Scan for the cell matching the given text and deliver its [X, Y] coordinate at center. 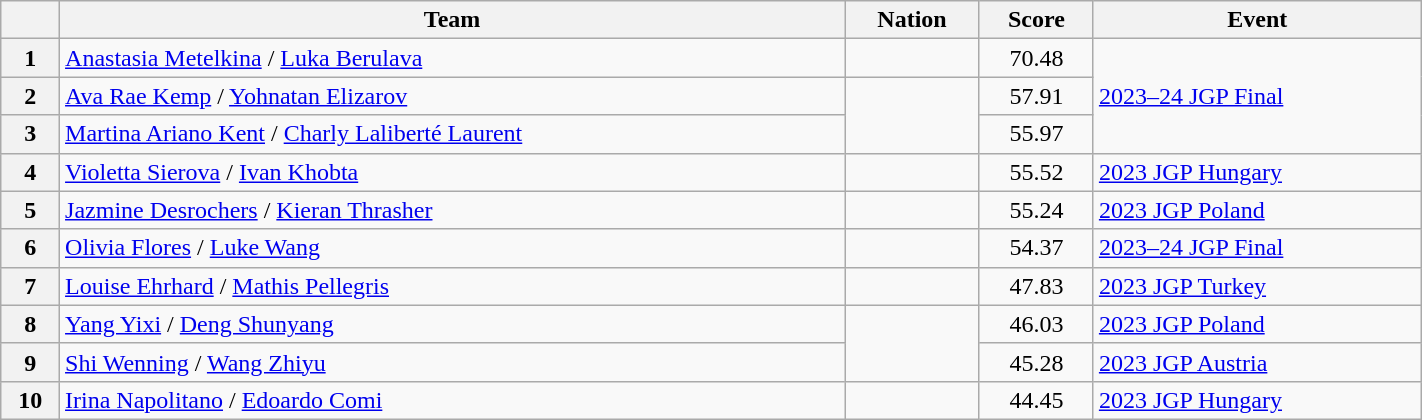
9 [30, 362]
Yang Yixi / Deng Shunyang [452, 324]
Nation [912, 20]
2 [30, 96]
2023 JGP Turkey [1257, 286]
1 [30, 58]
47.83 [1036, 286]
Event [1257, 20]
7 [30, 286]
55.52 [1036, 172]
44.45 [1036, 400]
46.03 [1036, 324]
Violetta Sierova / Ivan Khobta [452, 172]
4 [30, 172]
Jazmine Desrochers / Kieran Thrasher [452, 210]
6 [30, 248]
Irina Napolitano / Edoardo Comi [452, 400]
3 [30, 134]
Olivia Flores / Luke Wang [452, 248]
Anastasia Metelkina / Luka Berulava [452, 58]
2023 JGP Austria [1257, 362]
55.24 [1036, 210]
Martina Ariano Kent / Charly Laliberté Laurent [452, 134]
Ava Rae Kemp / Yohnatan Elizarov [452, 96]
8 [30, 324]
Louise Ehrhard / Mathis Pellegris [452, 286]
54.37 [1036, 248]
10 [30, 400]
Score [1036, 20]
70.48 [1036, 58]
Team [452, 20]
55.97 [1036, 134]
57.91 [1036, 96]
45.28 [1036, 362]
Shi Wenning / Wang Zhiyu [452, 362]
5 [30, 210]
